From the cell containing the given text, extract its center point as [x, y] coordinate. 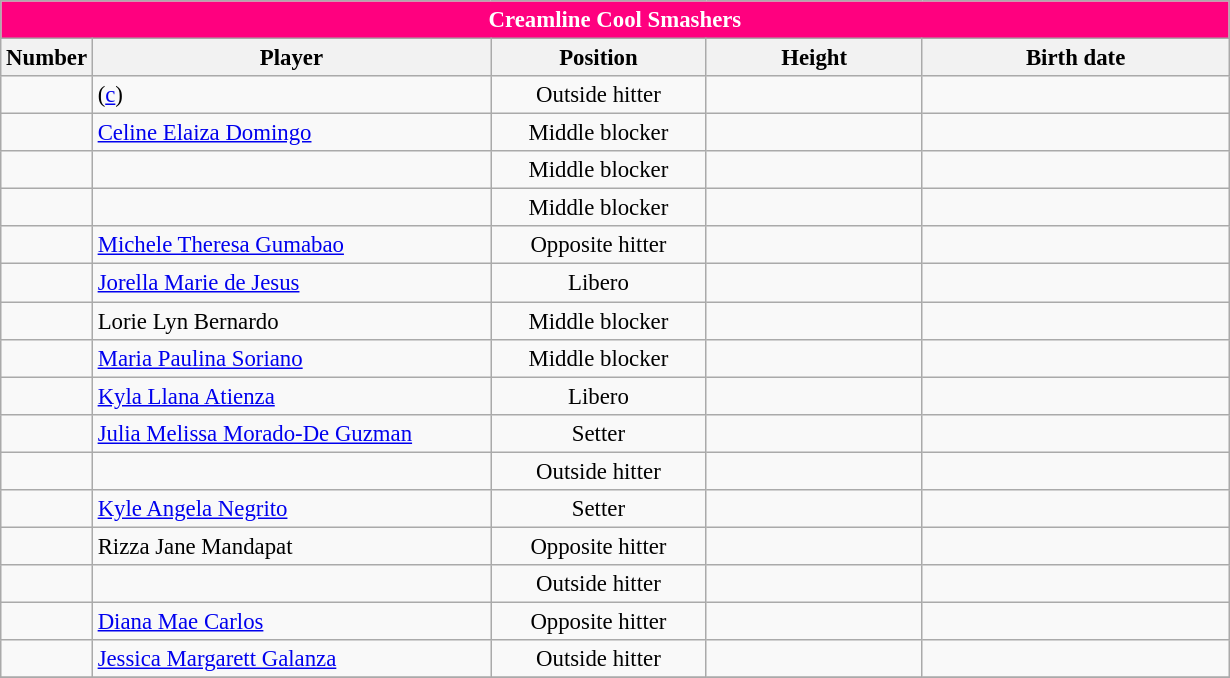
Lorie Lyn Bernardo [291, 321]
Height [814, 58]
Diana Mae Carlos [291, 621]
(c) [291, 95]
Jessica Margarett Galanza [291, 659]
Julia Melissa Morado-De Guzman [291, 433]
Kyla Llana Atienza [291, 396]
Rizza Jane Mandapat [291, 546]
Celine Elaiza Domingo [291, 133]
Number [47, 58]
Jorella Marie de Jesus [291, 283]
Maria Paulina Soriano [291, 358]
Birth date [1076, 58]
Position [599, 58]
Creamline Cool Smashers [615, 20]
Player [291, 58]
Michele Theresa Gumabao [291, 245]
Kyle Angela Negrito [291, 509]
